Identify which cell holds the provided text, then report its (x, y) central coordinate. 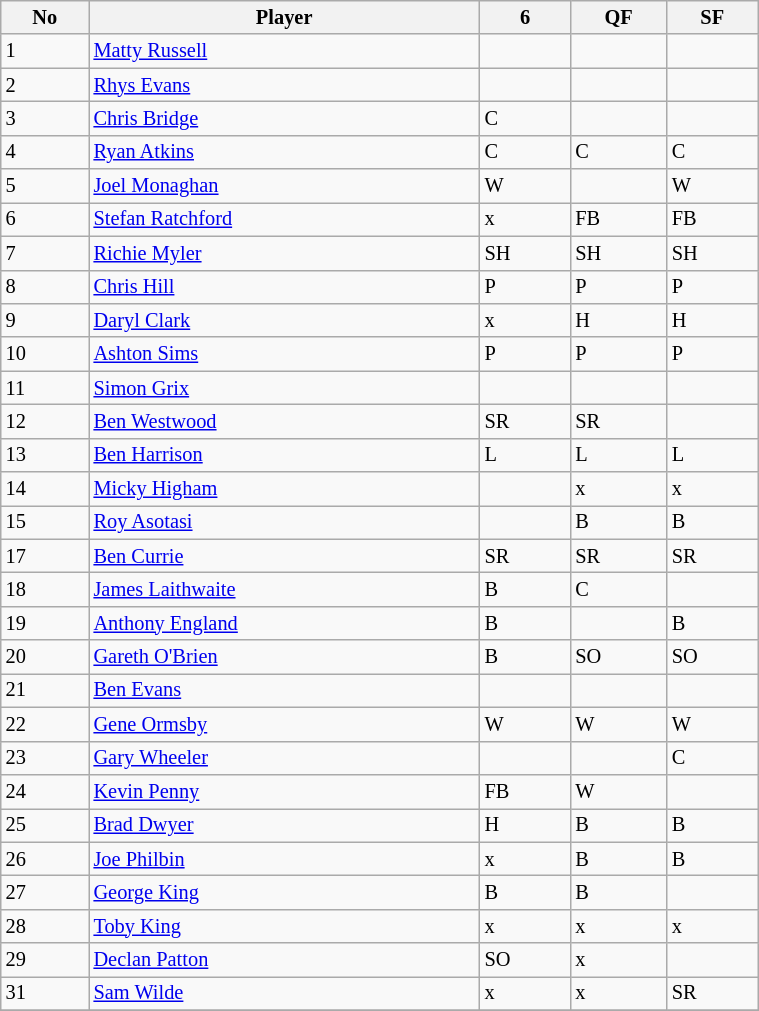
Brad Dwyer (284, 825)
22 (45, 724)
George King (284, 892)
28 (45, 926)
10 (45, 354)
No (45, 17)
12 (45, 421)
27 (45, 892)
9 (45, 320)
24 (45, 791)
29 (45, 960)
Simon Grix (284, 388)
5 (45, 186)
14 (45, 489)
QF (618, 17)
19 (45, 623)
Chris Bridge (284, 118)
23 (45, 758)
25 (45, 825)
Roy Asotasi (284, 522)
Gareth O'Brien (284, 657)
Kevin Penny (284, 791)
31 (45, 993)
Richie Myler (284, 253)
Ryan Atkins (284, 152)
Chris Hill (284, 287)
Ashton Sims (284, 354)
Player (284, 17)
Ben Currie (284, 556)
1 (45, 51)
Anthony England (284, 623)
26 (45, 859)
SF (712, 17)
Stefan Ratchford (284, 219)
11 (45, 388)
Micky Higham (284, 489)
2 (45, 85)
3 (45, 118)
Declan Patton (284, 960)
Rhys Evans (284, 85)
Matty Russell (284, 51)
Ben Evans (284, 690)
4 (45, 152)
21 (45, 690)
7 (45, 253)
Sam Wilde (284, 993)
13 (45, 455)
Gary Wheeler (284, 758)
Joe Philbin (284, 859)
17 (45, 556)
Ben Harrison (284, 455)
8 (45, 287)
Gene Ormsby (284, 724)
18 (45, 589)
James Laithwaite (284, 589)
Toby King (284, 926)
15 (45, 522)
Daryl Clark (284, 320)
20 (45, 657)
Joel Monaghan (284, 186)
Ben Westwood (284, 421)
